Pinpoint the cell where the given text exists, returning its (x, y) midpoint coordinate. 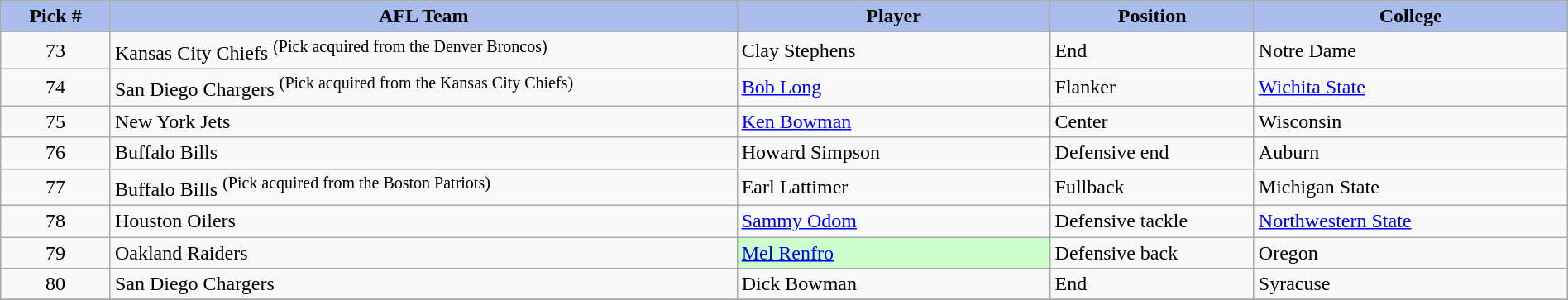
78 (56, 221)
Fullback (1152, 187)
Defensive end (1152, 153)
Buffalo Bills (423, 153)
Earl Lattimer (893, 187)
Houston Oilers (423, 221)
Auburn (1411, 153)
Bob Long (893, 88)
Mel Renfro (893, 253)
College (1411, 17)
Notre Dame (1411, 51)
Northwestern State (1411, 221)
Syracuse (1411, 284)
74 (56, 88)
Position (1152, 17)
Flanker (1152, 88)
Buffalo Bills (Pick acquired from the Boston Patriots) (423, 187)
Defensive back (1152, 253)
Oakland Raiders (423, 253)
Wichita State (1411, 88)
Clay Stephens (893, 51)
San Diego Chargers (Pick acquired from the Kansas City Chiefs) (423, 88)
Sammy Odom (893, 221)
New York Jets (423, 121)
Oregon (1411, 253)
Wisconsin (1411, 121)
75 (56, 121)
AFL Team (423, 17)
77 (56, 187)
Player (893, 17)
Defensive tackle (1152, 221)
79 (56, 253)
73 (56, 51)
San Diego Chargers (423, 284)
Dick Bowman (893, 284)
Kansas City Chiefs (Pick acquired from the Denver Broncos) (423, 51)
80 (56, 284)
Howard Simpson (893, 153)
Pick # (56, 17)
76 (56, 153)
Michigan State (1411, 187)
Ken Bowman (893, 121)
Center (1152, 121)
